Search for the cell housing the specified text and yield its [x, y] center coordinate. 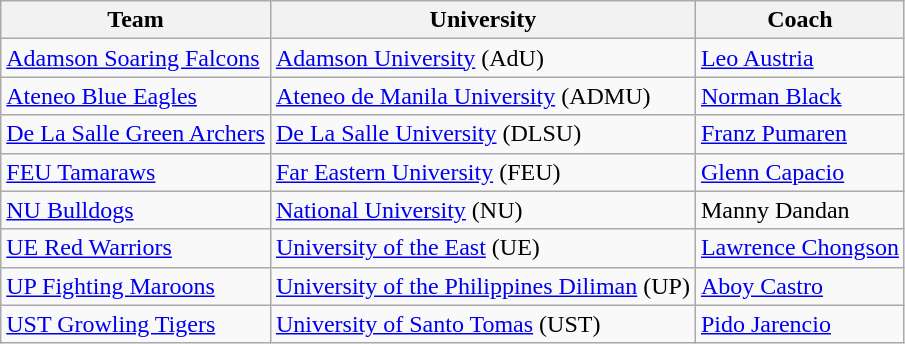
Coach [800, 20]
UP Fighting Maroons [136, 286]
Manny Dandan [800, 210]
NU Bulldogs [136, 210]
University of the Philippines Diliman (UP) [482, 286]
UST Growling Tigers [136, 324]
University of Santo Tomas (UST) [482, 324]
National University (NU) [482, 210]
University of the East (UE) [482, 248]
FEU Tamaraws [136, 172]
Franz Pumaren [800, 134]
De La Salle Green Archers [136, 134]
Leo Austria [800, 58]
Team [136, 20]
Ateneo Blue Eagles [136, 96]
Lawrence Chongson [800, 248]
Far Eastern University (FEU) [482, 172]
Adamson Soaring Falcons [136, 58]
Glenn Capacio [800, 172]
Ateneo de Manila University (ADMU) [482, 96]
Norman Black [800, 96]
Pido Jarencio [800, 324]
De La Salle University (DLSU) [482, 134]
Adamson University (AdU) [482, 58]
University [482, 20]
Aboy Castro [800, 286]
UE Red Warriors [136, 248]
